Find where the given text appears and provide that cell's center as (X, Y) coordinate. 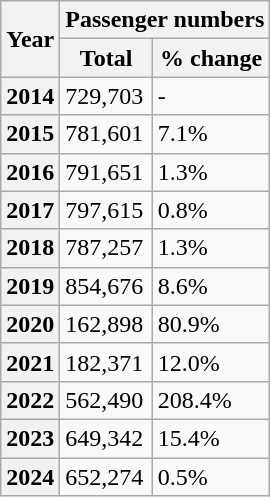
208.4% (210, 400)
2014 (30, 96)
12.0% (210, 362)
854,676 (106, 286)
162,898 (106, 324)
787,257 (106, 248)
182,371 (106, 362)
0.8% (210, 210)
Passenger numbers (165, 20)
7.1% (210, 134)
797,615 (106, 210)
% change (210, 58)
2023 (30, 438)
2020 (30, 324)
2022 (30, 400)
- (210, 96)
2019 (30, 286)
80.9% (210, 324)
649,342 (106, 438)
8.6% (210, 286)
2024 (30, 477)
Year (30, 39)
562,490 (106, 400)
2015 (30, 134)
791,651 (106, 172)
Total (106, 58)
2021 (30, 362)
2017 (30, 210)
729,703 (106, 96)
15.4% (210, 438)
781,601 (106, 134)
2016 (30, 172)
652,274 (106, 477)
2018 (30, 248)
0.5% (210, 477)
